Detect which cell encompasses the target text, then output its (x, y) center coordinate. 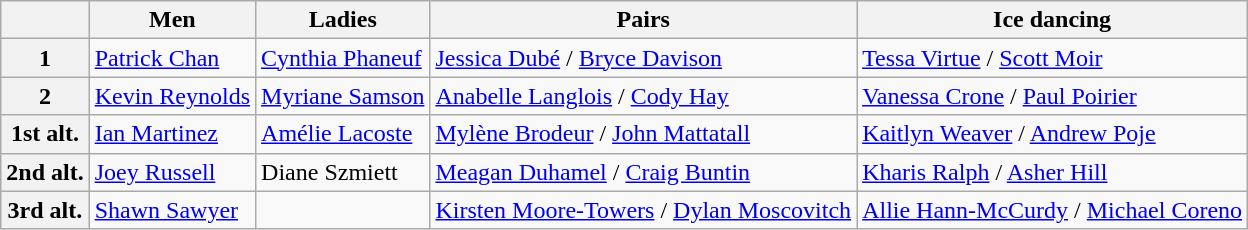
Amélie Lacoste (343, 134)
Mylène Brodeur / John Mattatall (644, 134)
Diane Szmiett (343, 172)
Vanessa Crone / Paul Poirier (1052, 96)
Pairs (644, 20)
Kirsten Moore-Towers / Dylan Moscovitch (644, 210)
1 (45, 58)
Meagan Duhamel / Craig Buntin (644, 172)
Men (172, 20)
Kaitlyn Weaver / Andrew Poje (1052, 134)
Joey Russell (172, 172)
Ian Martinez (172, 134)
Anabelle Langlois / Cody Hay (644, 96)
Ice dancing (1052, 20)
1st alt. (45, 134)
2 (45, 96)
2nd alt. (45, 172)
Shawn Sawyer (172, 210)
Kharis Ralph / Asher Hill (1052, 172)
Tessa Virtue / Scott Moir (1052, 58)
3rd alt. (45, 210)
Patrick Chan (172, 58)
Allie Hann-McCurdy / Michael Coreno (1052, 210)
Jessica Dubé / Bryce Davison (644, 58)
Ladies (343, 20)
Myriane Samson (343, 96)
Cynthia Phaneuf (343, 58)
Kevin Reynolds (172, 96)
